Provide the (x, y) coordinate of the cell's center where the given text is located.  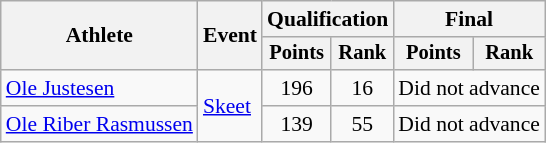
16 (362, 88)
Event (230, 36)
Ole Justesen (100, 88)
Final (469, 19)
Qualification (328, 19)
139 (296, 124)
Ole Riber Rasmussen (100, 124)
Athlete (100, 36)
55 (362, 124)
Skeet (230, 106)
196 (296, 88)
